Pinpoint the cell where the given text exists, returning its [x, y] midpoint coordinate. 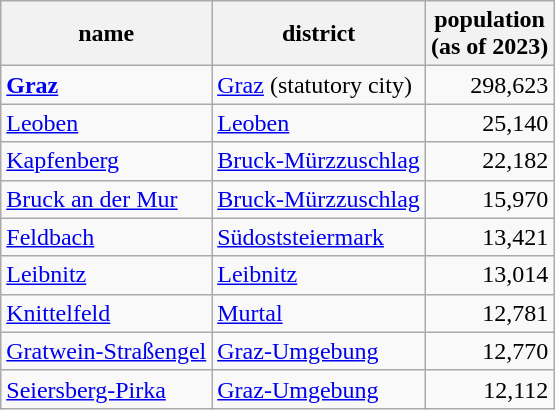
district [319, 34]
13,014 [489, 275]
12,781 [489, 313]
Feldbach [106, 237]
Bruck an der Mur [106, 199]
15,970 [489, 199]
22,182 [489, 161]
Knittelfeld [106, 313]
25,140 [489, 123]
population(as of 2023) [489, 34]
Murtal [319, 313]
13,421 [489, 237]
Graz [106, 85]
Gratwein-Straßengel [106, 351]
Südoststeiermark [319, 237]
12,770 [489, 351]
Kapfenberg [106, 161]
Graz (statutory city) [319, 85]
name [106, 34]
12,112 [489, 389]
298,623 [489, 85]
Seiersberg-Pirka [106, 389]
